Capture the cell that displays the provided text and extract its [X, Y] central coordinate. 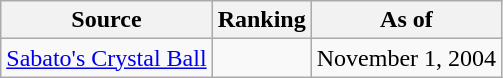
Source [106, 20]
Ranking [262, 20]
November 1, 2004 [406, 58]
Sabato's Crystal Ball [106, 58]
As of [406, 20]
